Scan for the cell matching the given text and deliver its (X, Y) coordinate at center. 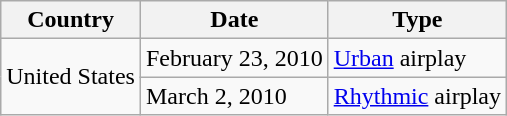
February 23, 2010 (234, 58)
Rhythmic airplay (417, 96)
Type (417, 20)
March 2, 2010 (234, 96)
United States (71, 77)
Urban airplay (417, 58)
Country (71, 20)
Date (234, 20)
